Search for the cell housing the specified text and yield its [X, Y] center coordinate. 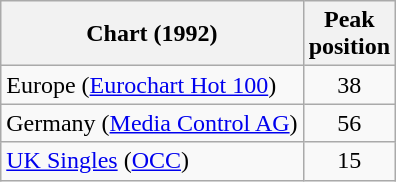
56 [349, 123]
15 [349, 161]
Peakposition [349, 34]
38 [349, 85]
Chart (1992) [152, 34]
Germany (Media Control AG) [152, 123]
Europe (Eurochart Hot 100) [152, 85]
UK Singles (OCC) [152, 161]
